Output the [X, Y] coordinate of the center of the cell containing the given text.  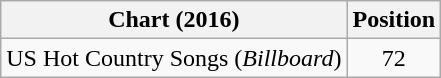
72 [394, 58]
US Hot Country Songs (Billboard) [174, 58]
Position [394, 20]
Chart (2016) [174, 20]
